Extract the (x, y) coordinate from the center of the cell holding the provided text.  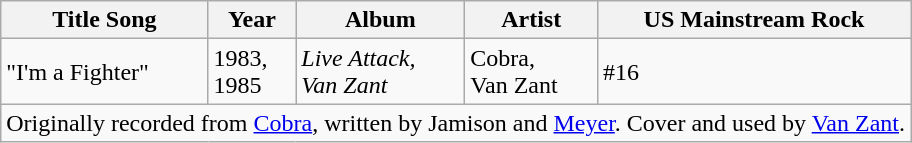
US Mainstream Rock (754, 20)
1983,1985 (252, 72)
#16 (754, 72)
Year (252, 20)
Originally recorded from Cobra, written by Jamison and Meyer. Cover and used by Van Zant. (456, 123)
Album (380, 20)
Artist (532, 20)
Live Attack,Van Zant (380, 72)
Title Song (104, 20)
Cobra,Van Zant (532, 72)
"I'm a Fighter" (104, 72)
